For the text-containing cell, return its midpoint in [x, y] coordinate format. 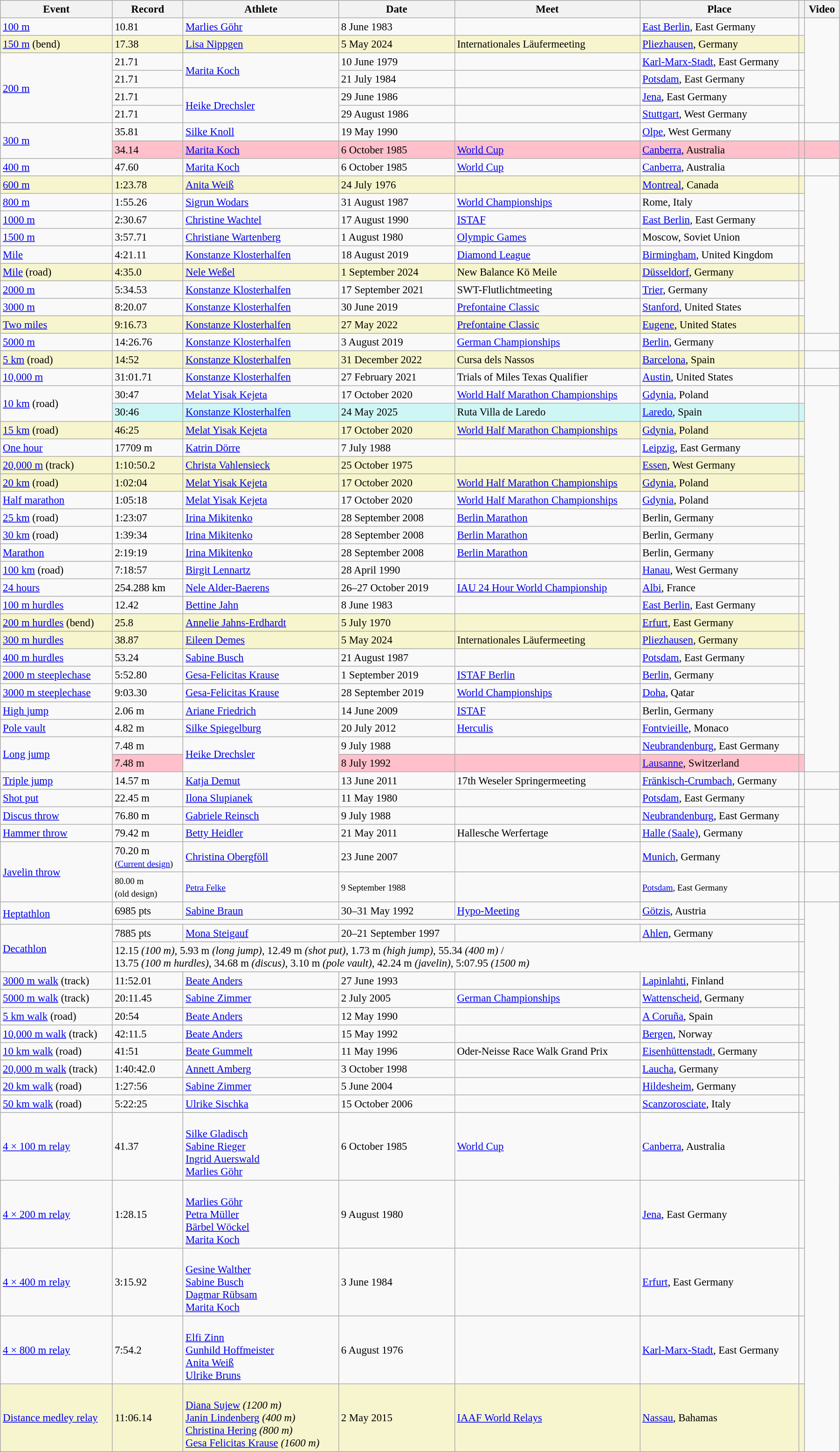
24 hours [56, 588]
1:39:34 [148, 535]
41.37 [148, 1147]
Götzis, Austria [720, 911]
Nele Alder-Baerens [261, 588]
9 September 1988 [396, 887]
4 × 200 m relay [56, 1214]
Christine Wachtel [261, 220]
1500 m [56, 237]
3:15.92 [148, 1282]
22.45 m [148, 798]
Fränkisch-Crumbach, Germany [720, 781]
2:30.67 [148, 220]
17709 m [148, 448]
4.82 m [148, 728]
Nele Weßel [261, 272]
7:18:57 [148, 570]
Albi, France [720, 588]
800 m [56, 202]
Trials of Miles Texas Qualifier [547, 377]
20,000 m walk (track) [56, 1069]
28 April 1990 [396, 570]
Austin, United States [720, 377]
12.42 [148, 605]
5 km walk (road) [56, 1016]
35.81 [148, 132]
Gesine WaltherSabine BuschDagmar RübsamMarita Koch [261, 1282]
18 August 2019 [396, 255]
Sabine Busch [261, 658]
27 May 2022 [396, 325]
Stanford, United States [720, 307]
20 July 2012 [396, 728]
Petra Felke [261, 887]
20:11.45 [148, 999]
30 km (road) [56, 535]
Leipzig, East Germany [720, 448]
9 August 1980 [396, 1214]
17 September 2021 [396, 290]
Herculis [547, 728]
10 June 1979 [396, 62]
38.87 [148, 640]
Shot put [56, 798]
20 km (road) [56, 483]
3000 m [56, 307]
80.00 m (old design) [148, 887]
400 m [56, 167]
Elfi ZinnGunhild HoffmeisterAnita WeißUlrike Bruns [261, 1350]
15 October 2006 [396, 1104]
3:57.71 [148, 237]
Event [56, 9]
24 July 1976 [396, 185]
29 June 1986 [396, 97]
Birmingham, United Kingdom [720, 255]
Olympic Games [547, 237]
20:54 [148, 1016]
23 June 2007 [396, 857]
1 August 1980 [396, 237]
7 July 1988 [396, 448]
Eugene, United States [720, 325]
Discus throw [56, 816]
2:19:19 [148, 553]
Eileen Demes [261, 640]
Halle (Saale), Germany [720, 833]
8 July 1992 [396, 763]
1:40:42.0 [148, 1069]
3 October 1998 [396, 1069]
Düsseldorf, Germany [720, 272]
Gabriele Reinsch [261, 816]
ISTAF Berlin [547, 676]
2000 m steeplechase [56, 676]
11:52.01 [148, 981]
47.60 [148, 167]
25 km (road) [56, 518]
46:25 [148, 430]
Silke Knoll [261, 132]
26–27 October 2019 [396, 588]
53.24 [148, 658]
Wattenscheid, Germany [720, 999]
50 km walk (road) [56, 1104]
1:23:07 [148, 518]
17th Weseler Springermeeting [547, 781]
14:26.76 [148, 342]
Pole vault [56, 728]
8:20.07 [148, 307]
Fontvieille, Monaco [720, 728]
15 km (road) [56, 430]
IAAF World Relays [547, 1418]
34.14 [148, 150]
Christiane Wartenberg [261, 237]
5000 m walk (track) [56, 999]
Annett Amberg [261, 1069]
3000 m steeplechase [56, 693]
Hallesche Werfertage [547, 833]
1:23.78 [148, 185]
Heptathlon [56, 913]
Record [148, 9]
Ruta Villa de Laredo [547, 413]
Ulrike Sischka [261, 1104]
Triple jump [56, 781]
20 km walk (road) [56, 1086]
1:27:56 [148, 1086]
5 June 2004 [396, 1086]
SWT-Flutlichtmeeting [547, 290]
Sabine Braun [261, 911]
Hanau, West Germany [720, 570]
4:21.11 [148, 255]
Nassau, Bahamas [720, 1418]
11 May 1980 [396, 798]
Ahlen, Germany [720, 933]
1:55.26 [148, 202]
10 km walk (road) [56, 1051]
Marlies Göhr [261, 27]
Stuttgart, West Germany [720, 114]
5:22:25 [148, 1104]
Distance medley relay [56, 1418]
150 m (bend) [56, 44]
21 May 2011 [396, 833]
Christina Obergföll [261, 857]
2 May 2015 [396, 1418]
Laredo, Spain [720, 413]
9:03.30 [148, 693]
Silke GladischSabine RiegerIngrid AuerswaldMarlies Göhr [261, 1147]
Laucha, Germany [720, 1069]
6 August 1976 [396, 1350]
One hour [56, 448]
Marathon [56, 553]
Bettine Jahn [261, 605]
1:02:04 [148, 483]
High jump [56, 711]
Ariane Friedrich [261, 711]
100 km (road) [56, 570]
Munich, Germany [720, 857]
Lapinlahti, Finland [720, 981]
30 June 2019 [396, 307]
10,000 m walk (track) [56, 1034]
1:05:18 [148, 500]
9:16.73 [148, 325]
7885 pts [148, 933]
Diana Sujew (1200 m)Janin Lindenberg (400 m)Christina Hering (800 m)Gesa Felicitas Krause (1600 m) [261, 1418]
Diamond League [547, 255]
Javelin throw [56, 872]
Long jump [56, 754]
Katja Demut [261, 781]
3000 m walk (track) [56, 981]
Anita Weiß [261, 185]
70.20 m (Current design) [148, 857]
Essen, West Germany [720, 465]
2.06 m [148, 711]
30:46 [148, 413]
10.81 [148, 27]
A Coruña, Spain [720, 1016]
12 May 1990 [396, 1016]
100 m [56, 27]
Sigrun Wodars [261, 202]
Doha, Qatar [720, 693]
11 May 1996 [396, 1051]
400 m hurdles [56, 658]
600 m [56, 185]
IAU 24 Hour World Championship [547, 588]
Place [720, 9]
1000 m [56, 220]
254.288 km [148, 588]
17.38 [148, 44]
30–31 May 1992 [396, 911]
Oder-Neisse Race Walk Grand Prix [547, 1051]
25.8 [148, 623]
Hammer throw [56, 833]
4 × 100 m relay [56, 1147]
Rome, Italy [720, 202]
5:52.80 [148, 676]
2000 m [56, 290]
Decathlon [56, 948]
Hildesheim, Germany [720, 1086]
3 June 1984 [396, 1282]
Video [822, 9]
5 July 1970 [396, 623]
Trier, Germany [720, 290]
1 September 2019 [396, 676]
25 October 1975 [396, 465]
200 m [56, 88]
14 June 2009 [396, 711]
20,000 m (track) [56, 465]
10 km (road) [56, 404]
1:10:50.2 [148, 465]
Meet [547, 9]
28 September 2019 [396, 693]
21 August 1987 [396, 658]
Half marathon [56, 500]
Annelie Jahns-Erdhardt [261, 623]
20–21 September 1997 [396, 933]
300 m [56, 141]
Eisenhüttenstadt, Germany [720, 1051]
31 August 1987 [396, 202]
31 December 2022 [396, 360]
Mona Steigauf [261, 933]
42:11.5 [148, 1034]
Christa Vahlensieck [261, 465]
5 km (road) [56, 360]
21 July 1984 [396, 79]
Birgit Lennartz [261, 570]
79.42 m [148, 833]
7:54.2 [148, 1350]
Mile [56, 255]
24 May 2025 [396, 413]
2 July 2005 [396, 999]
27 February 2021 [396, 377]
200 m hurdles (bend) [56, 623]
10,000 m [56, 377]
Beate Gummelt [261, 1051]
30:47 [148, 395]
Hypo-Meeting [547, 911]
29 August 1986 [396, 114]
Katrin Dörre [261, 448]
13 June 2011 [396, 781]
1 September 2024 [396, 272]
6985 pts [148, 911]
Betty Heidler [261, 833]
76.80 m [148, 816]
3 August 2019 [396, 342]
Lausanne, Switzerland [720, 763]
31:01.71 [148, 377]
4:35.0 [148, 272]
4 × 400 m relay [56, 1282]
4 × 800 m relay [56, 1350]
Scanzorosciate, Italy [720, 1104]
19 May 1990 [396, 132]
14.57 m [148, 781]
Mile (road) [56, 272]
41:51 [148, 1051]
5:34.53 [148, 290]
11:06.14 [148, 1418]
Lisa Nippgen [261, 44]
Athlete [261, 9]
300 m hurdles [56, 640]
1:28.15 [148, 1214]
Moscow, Soviet Union [720, 237]
15 May 1992 [396, 1034]
100 m hurdles [56, 605]
Bergen, Norway [720, 1034]
Cursa dels Nassos [547, 360]
27 June 1993 [396, 981]
New Balance Kö Meile [547, 272]
Date [396, 9]
Marlies GöhrPetra MüllerBärbel WöckelMarita Koch [261, 1214]
Barcelona, Spain [720, 360]
Two miles [56, 325]
Silke Spiegelburg [261, 728]
Montreal, Canada [720, 185]
17 August 1990 [396, 220]
14:52 [148, 360]
5000 m [56, 342]
Ilona Slupianek [261, 798]
Olpe, West Germany [720, 132]
